Scan for the cell matching the given text and deliver its [X, Y] coordinate at center. 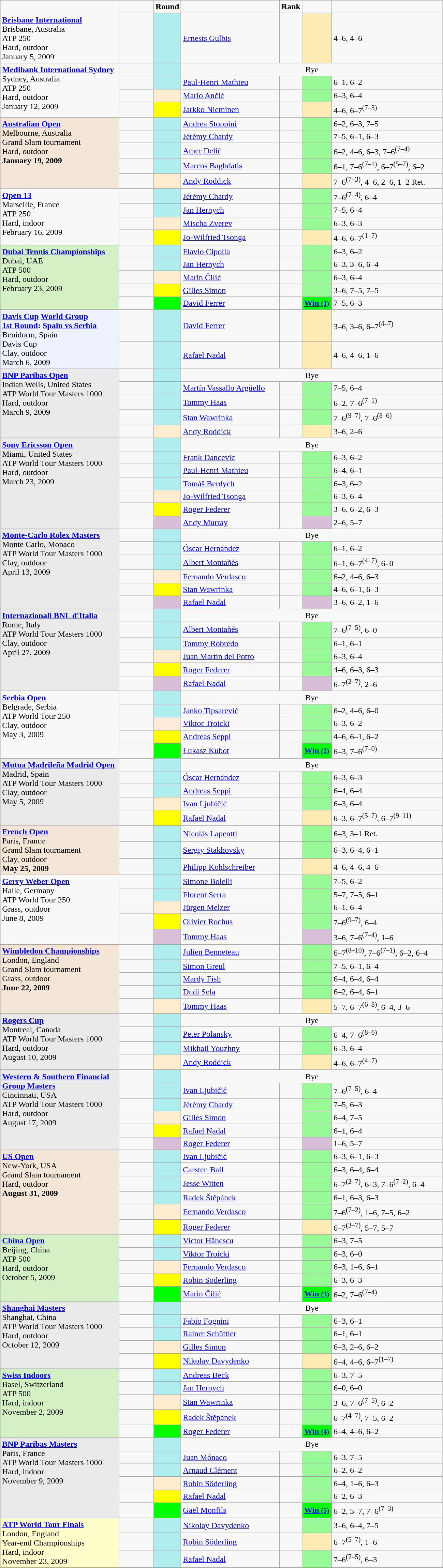
6–3, 6–4, 6–4 [387, 1169]
6–2, 6–3 [387, 1496]
6–4, 7–5 [387, 1117]
6–0, 6–0 [387, 1388]
Win (3) [317, 1294]
Win (5) [317, 1510]
Łukasz Kubot [231, 750]
3–6, 7–6(7–4), 1–6 [387, 937]
Win (2) [317, 750]
Simon Greul [231, 966]
7–6(7–5), 6–4 [387, 1091]
Flavio Cipolla [231, 252]
Frank Dancevic [231, 457]
Victor Hănescu [231, 1241]
6–2, 5–7, 7–6(7–3) [387, 1510]
Brisbane International Brisbane, Australia ATP 250 Hard, outdoor January 5, 2009 [60, 38]
Tommy Robredo [231, 643]
6–2, 4–6, 6–3 [387, 576]
6–4, 4–6, 6–7(1–7) [387, 1361]
6–3, 3–6, 6–4 [387, 264]
4–6, 4–6 [387, 38]
Swiss Indoors Basel, Switzerland ATP 500 Hard, indoor November 2, 2009 [60, 1403]
Rank [291, 7]
Australian Open Melbourne, Australia Grand Slam tournament Hard, outdoor January 19, 2009 [60, 153]
6–4, 1–6, 6–3 [387, 1483]
6–2, 4–6, 6–3, 7–6(7–4) [387, 151]
Janko Tipsarević [231, 711]
7–6(7–2), 1–6, 7–5, 6–2 [387, 1212]
6–4, 6–1 [387, 470]
3–6, 7–5, 7–5 [387, 290]
Nicolás Lapentti [231, 834]
6–7(3–7), 5–7, 5–7 [387, 1227]
6–3, 1–6, 6–1 [387, 1267]
China Open Beijing, China ATP 500 Hard, outdoor October 5, 2009 [60, 1268]
3–6, 6–4, 7–5 [387, 1525]
Dubai Tennis Championships Dubai, UAE ATP 500 Hard, outdoor February 23, 2009 [60, 277]
Julien Benneteau [231, 952]
Marcos Baghdatis [231, 166]
Andrea Stoppini [231, 124]
6–2, 6–2 [387, 1470]
7–5, 6–2 [387, 882]
Andy Murray [231, 522]
Simone Bolelli [231, 882]
6–4, 6–4 [387, 791]
6–1, 7–6(7–1), 6–7(5–7), 6–2 [387, 166]
Amer Delić [231, 151]
6–7(2–7), 6–3, 7–6(7–2), 6–4 [387, 1183]
3–6, 7–6(7–5), 6–2 [387, 1402]
ATP World Tour Finals London, England Year-end Championships Hard, indoor November 23, 2009 [60, 1543]
Gerry Weber Open Halle, Germany ATP World Tour 250 Grass, outdoor June 8, 2009 [60, 910]
6–3, 6–0 [387, 1254]
Shanghai Masters Shanghai, China ATP World Tour Masters 1000 Hard, outdoor October 12, 2009 [60, 1335]
6–2, 4–6, 6–0 [387, 711]
Medibank International Sydney Sydney, Australia ATP 250 Hard, outdoor January 12, 2009 [60, 90]
Martín Vassallo Argüello [231, 388]
3–6, 3–6, 6–7(4–7) [387, 326]
4–6, 4–6, 4–6 [387, 867]
Open 13 Marseille, France ATP 250 Hard, indoor February 16, 2009 [60, 217]
6–2, 7–6(7–4) [387, 1294]
Carsten Ball [231, 1169]
Gaël Monfils [231, 1510]
Sony Ericsson Open Miami, United States ATP World Tour Masters 1000 Hard, outdoor March 23, 2009 [60, 483]
Juan Martín del Potro [231, 656]
Tomáš Berdych [231, 484]
Mutua Madrileña Madrid Open Madrid, Spain ATP World Tour Masters 1000 Clay, outdoor May 5, 2009 [60, 792]
4–6, 6–1, 6–3 [387, 589]
Round [167, 7]
4–6, 6–1, 6–2 [387, 736]
4–6, 4–6, 1–6 [387, 355]
Mischa Zverev [231, 223]
5–7, 6–7(6–8), 6–4, 3–6 [387, 1006]
BNP Paribas Open Indian Wells, United States ATP World Tour Masters 1000 Hard, outdoor March 9, 2009 [60, 404]
French Open Paris, France Grand Slam tournament Clay, outdoor May 25, 2009 [60, 850]
6–2, 6–4, 6–1 [387, 992]
Mardy Fish [231, 979]
6–4, 6–4, 6–4 [387, 979]
3–6, 6–2, 1–6 [387, 603]
6–2, 6–3, 7–5 [387, 124]
Rogers Cup Montreal, Canada ATP World Tour Masters 1000 Hard, outdoor August 10, 2009 [60, 1041]
4–6, 6–7(7–3) [387, 110]
7–6(9–7), 6–4 [387, 922]
Juan Mónaco [231, 1457]
Win (4) [317, 1431]
6–7(4–7), 7–5, 6–2 [387, 1417]
2–6, 5–7 [387, 522]
6–4, 7–6(8–6) [387, 1034]
7–6(7–3), 4–6, 2–6, 1–2 Ret. [387, 181]
6–3, 6–4, 6–1 [387, 850]
7–6(7–5), 6–3 [387, 1559]
Jürgen Melzer [231, 908]
Mikhail Youzhny [231, 1048]
7–6(7–5), 6–0 [387, 630]
6–4, 4–6, 6–2 [387, 1431]
6–3, 6–1, 6–3 [387, 1156]
Arnaud Clément [231, 1470]
BNP Paribas Masters Paris, France ATP World Tour Masters 1000 Hard, indoor November 9, 2009 [60, 1478]
6–2, 7–6(7–1) [387, 402]
7–6(7–4), 6–4 [387, 196]
Florent Serra [231, 895]
Rainer Schüttler [231, 1334]
US Open New-York, USA Grand Slam tournament Hard, outdoor August 31, 2009 [60, 1192]
4–6, 6–3, 6–3 [387, 669]
6–3, 6–1 [387, 1321]
Olivier Rochus [231, 922]
7–5, 6–1, 6–4 [387, 966]
7–5, 6–1, 6–3 [387, 137]
6–7(2–7), 2–6 [387, 684]
Western & Southern Financial Group Masters Cincinnati, USA ATP World Tour Masters 1000 Hard, outdoor August 17, 2009 [60, 1110]
Philipp Kohlschreiber [231, 867]
Ernests Gulbis [231, 38]
Win (1) [317, 303]
6–3, 6–7(5–7), 6–7(9–11) [387, 818]
6–3, 3–1 Ret. [387, 834]
6–3, 2–6, 6–2 [387, 1347]
Dudi Sela [231, 992]
7–6(9–7), 7–6(8–6) [387, 418]
Jarkko Nieminen [231, 110]
4–6, 6–7(4–7) [387, 1063]
Mario Ančić [231, 95]
3–6, 2–6 [387, 431]
Internazionali BNL d'Italia Rome, Italy ATP World Tour Masters 1000 Clay, outdoor April 27, 2009 [60, 650]
6–7(8–10), 7–6(7–1), 6–2, 6–4 [387, 952]
Sergiy Stakhovsky [231, 850]
4–6, 6–7(1–7) [387, 237]
Peter Polansky [231, 1034]
3–6, 6–2, 6–3 [387, 509]
6–3, 7–6(7–0) [387, 750]
Andreas Beck [231, 1375]
5–7, 7–5, 6–1 [387, 895]
Serbia Open Belgrade, Serbia ATP World Tour 250 Clay, outdoor May 3, 2009 [60, 725]
6–1, 6–3, 6–3 [387, 1198]
1–6, 5–7 [387, 1143]
6–1, 6–7(4–7), 6–0 [387, 562]
Fabio Fognini [231, 1321]
Jesse Witten [231, 1183]
Wimbledon Championships London, England Grand Slam tournament Grass, outdoor June 22, 2009 [60, 979]
6–7(5–7), 1–6 [387, 1542]
Davis Cup World Group 1st Round: Spain vs SerbiaBenidorm, Spain Davis Cup Clay, outdoor March 6, 2009 [60, 339]
Monte-Carlo Rolex Masters Monte Carlo, Monaco ATP World Tour Masters 1000 Clay, outdoor April 13, 2009 [60, 569]
